Detect which cell encompasses the target text, then output its (X, Y) center coordinate. 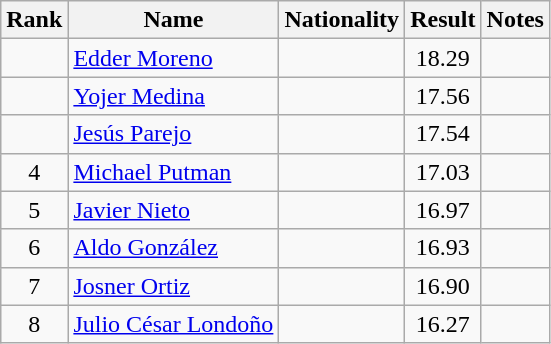
17.03 (443, 172)
Yojer Medina (174, 96)
Nationality (342, 20)
Jesús Parejo (174, 134)
7 (34, 286)
18.29 (443, 58)
6 (34, 248)
5 (34, 210)
17.54 (443, 134)
Edder Moreno (174, 58)
Name (174, 20)
Result (443, 20)
16.93 (443, 248)
Rank (34, 20)
Javier Nieto (174, 210)
16.97 (443, 210)
Michael Putman (174, 172)
4 (34, 172)
Notes (515, 20)
8 (34, 324)
16.27 (443, 324)
17.56 (443, 96)
Julio César Londoño (174, 324)
Aldo González (174, 248)
Josner Ortiz (174, 286)
16.90 (443, 286)
